Capture the cell that displays the provided text and extract its [x, y] central coordinate. 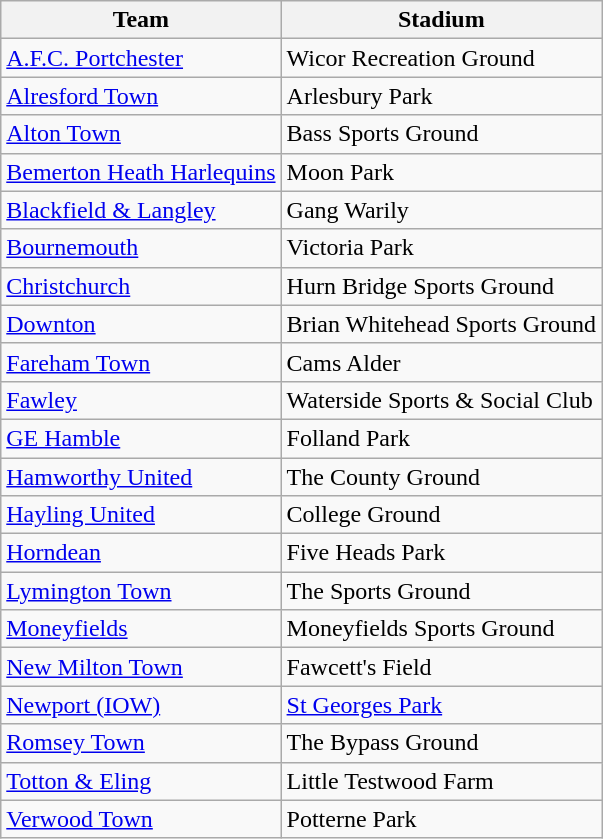
Gang Warily [442, 210]
GE Hamble [141, 438]
Blackfield & Langley [141, 210]
Stadium [442, 20]
Alresford Town [141, 96]
Arlesbury Park [442, 96]
Verwood Town [141, 819]
Waterside Sports & Social Club [442, 400]
The Sports Ground [442, 591]
St Georges Park [442, 705]
Hamworthy United [141, 477]
Alton Town [141, 134]
Folland Park [442, 438]
Downton [141, 324]
Team [141, 20]
Fawley [141, 400]
Romsey Town [141, 743]
Bass Sports Ground [442, 134]
Lymington Town [141, 591]
Christchurch [141, 286]
Hurn Bridge Sports Ground [442, 286]
Little Testwood Farm [442, 781]
Potterne Park [442, 819]
Bemerton Heath Harlequins [141, 172]
Moneyfields [141, 629]
A.F.C. Portchester [141, 58]
Wicor Recreation Ground [442, 58]
Horndean [141, 553]
Cams Alder [442, 362]
The County Ground [442, 477]
Moon Park [442, 172]
New Milton Town [141, 667]
Brian Whitehead Sports Ground [442, 324]
Fareham Town [141, 362]
Bournemouth [141, 248]
Fawcett's Field [442, 667]
Five Heads Park [442, 553]
The Bypass Ground [442, 743]
Totton & Eling [141, 781]
Victoria Park [442, 248]
Hayling United [141, 515]
Moneyfields Sports Ground [442, 629]
College Ground [442, 515]
Newport (IOW) [141, 705]
